From the cell containing the given text, extract its center point as (X, Y) coordinate. 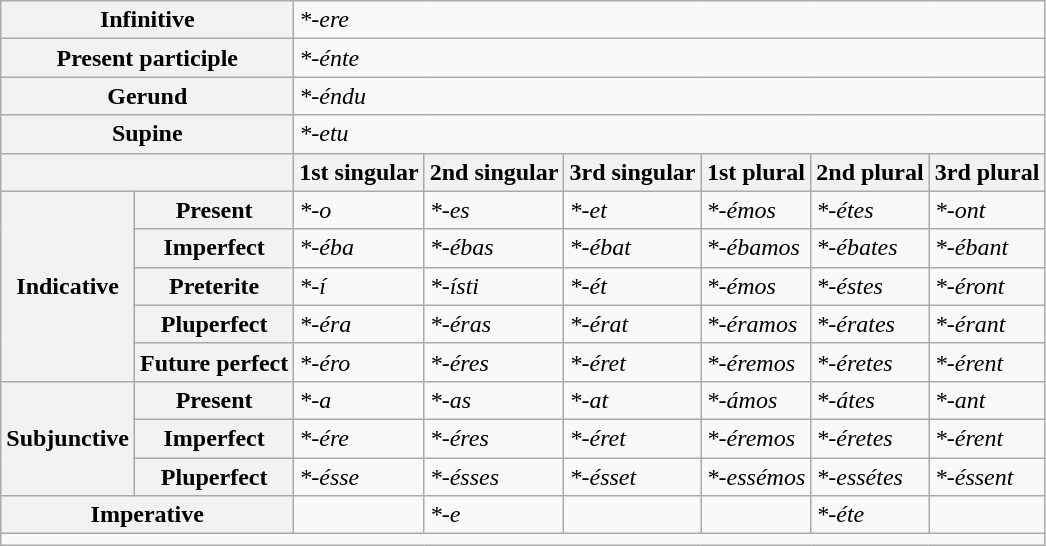
*-e (494, 515)
*-a (359, 400)
*-ébates (870, 248)
*-érat (632, 324)
*-ébat (632, 248)
*-érates (870, 324)
*-éte (870, 515)
*-ére (359, 438)
*-éront (987, 286)
*-at (632, 400)
*-ébas (494, 248)
*-éro (359, 362)
*-éba (359, 248)
*-étes (870, 210)
*-í (359, 286)
*-ísti (494, 286)
*-ésses (494, 477)
Imperative (148, 515)
*-essémos (756, 477)
*-éstes (870, 286)
Supine (148, 134)
*-átes (870, 400)
*-énte (670, 58)
*-essétes (870, 477)
*-etu (670, 134)
*-ésse (359, 477)
*-éras (494, 324)
*-ant (987, 400)
*-éramos (756, 324)
*-es (494, 210)
Infinitive (148, 20)
*-éssent (987, 477)
*-o (359, 210)
Present participle (148, 58)
3rd plural (987, 172)
*-ámos (756, 400)
2nd plural (870, 172)
*-éra (359, 324)
1st plural (756, 172)
*-éndu (670, 96)
*-as (494, 400)
1st singular (359, 172)
*-ont (987, 210)
Gerund (148, 96)
*-érant (987, 324)
*-ere (670, 20)
Indicative (68, 286)
*-et (632, 210)
*-ébamos (756, 248)
3rd singular (632, 172)
Future perfect (214, 362)
Preterite (214, 286)
*-ébant (987, 248)
*-ét (632, 286)
2nd singular (494, 172)
*-ésset (632, 477)
Subjunctive (68, 438)
